Pinpoint the cell where the given text exists, returning its (X, Y) midpoint coordinate. 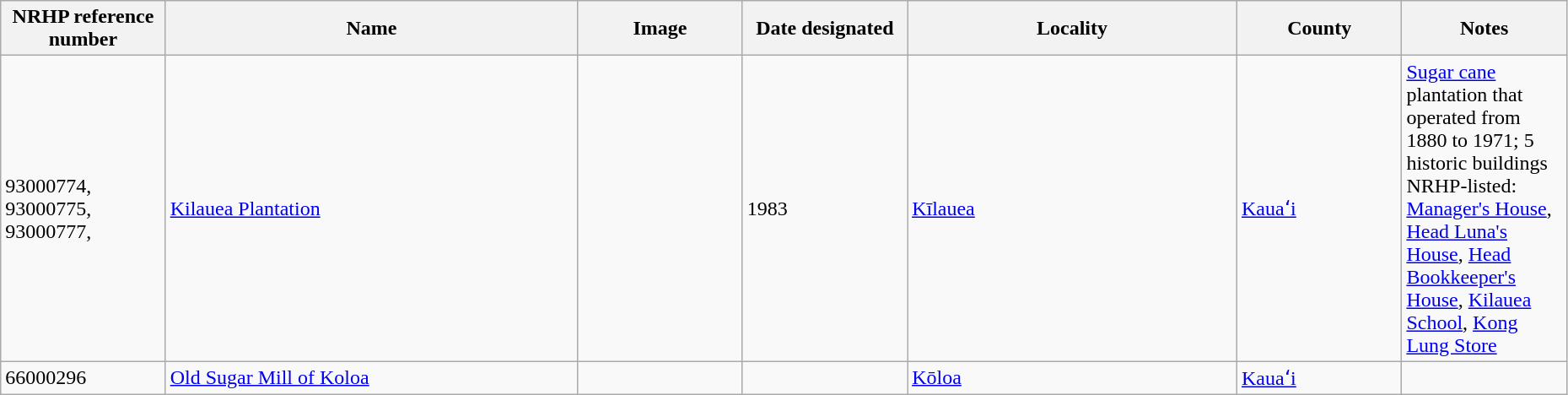
Name (371, 29)
County (1319, 29)
Locality (1073, 29)
Image (660, 29)
66000296 (83, 378)
Kilauea Plantation (371, 208)
1983 (825, 208)
93000774, 93000775, 93000777, (83, 208)
Old Sugar Mill of Koloa (371, 378)
Kōloa (1073, 378)
Kīlauea (1073, 208)
Date designated (825, 29)
Notes (1484, 29)
NRHP reference number (83, 29)
